Return the [x, y] coordinate for the center point of the cell that contains the specified text.  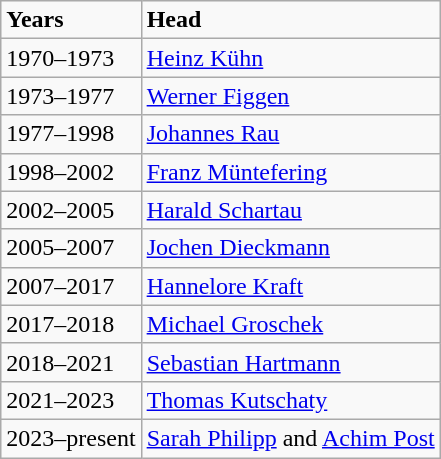
Sarah Philipp and Achim Post [290, 438]
Werner Figgen [290, 96]
2007–2017 [71, 286]
Head [290, 20]
Heinz Kühn [290, 58]
Hannelore Kraft [290, 286]
2005–2007 [71, 248]
2021–2023 [71, 400]
1998–2002 [71, 172]
2018–2021 [71, 362]
Sebastian Hartmann [290, 362]
Jochen Dieckmann [290, 248]
Johannes Rau [290, 134]
2023–present [71, 438]
Michael Groschek [290, 324]
2017–2018 [71, 324]
Harald Schartau [290, 210]
1970–1973 [71, 58]
1977–1998 [71, 134]
2002–2005 [71, 210]
Franz Müntefering [290, 172]
1973–1977 [71, 96]
Thomas Kutschaty [290, 400]
Years [71, 20]
